Extract the [X, Y] coordinate from the center of the cell holding the provided text.  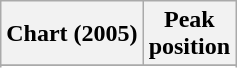
Chart (2005) [72, 34]
Peakposition [189, 34]
